Output the (x, y) coordinate of the center of the cell containing the given text.  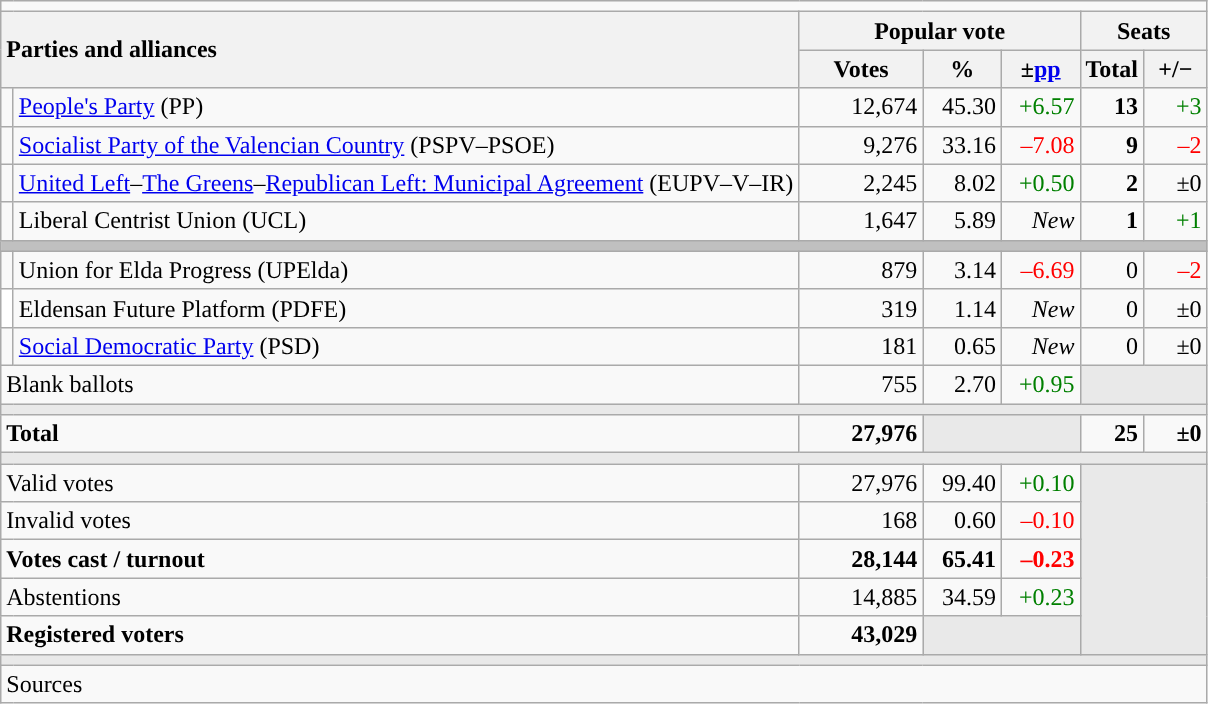
33.16 (962, 145)
9 (1112, 145)
3.14 (962, 270)
Invalid votes (400, 521)
2 (1112, 183)
0.60 (962, 521)
Abstentions (400, 597)
181 (861, 346)
Socialist Party of the Valencian Country (PSPV–PSOE) (406, 145)
14,885 (861, 597)
% (962, 69)
Seats (1144, 31)
5.89 (962, 221)
1 (1112, 221)
8.02 (962, 183)
–0.10 (1040, 521)
1,647 (861, 221)
755 (861, 384)
Parties and alliances (400, 50)
65.41 (962, 559)
99.40 (962, 483)
+0.23 (1040, 597)
34.59 (962, 597)
+0.50 (1040, 183)
United Left–The Greens–Republican Left: Municipal Agreement (EUPV–V–IR) (406, 183)
13 (1112, 107)
Blank ballots (400, 384)
Eldensan Future Platform (PDFE) (406, 308)
Union for Elda Progress (UPElda) (406, 270)
+0.10 (1040, 483)
People's Party (PP) (406, 107)
28,144 (861, 559)
45.30 (962, 107)
2.70 (962, 384)
1.14 (962, 308)
0.65 (962, 346)
Registered voters (400, 635)
12,674 (861, 107)
Votes cast / turnout (400, 559)
43,029 (861, 635)
Sources (604, 684)
25 (1112, 434)
Votes (861, 69)
168 (861, 521)
+3 (1176, 107)
Popular vote (940, 31)
±pp (1040, 69)
+0.95 (1040, 384)
Social Democratic Party (PSD) (406, 346)
–7.08 (1040, 145)
9,276 (861, 145)
319 (861, 308)
–0.23 (1040, 559)
Liberal Centrist Union (UCL) (406, 221)
+/− (1176, 69)
Valid votes (400, 483)
+6.57 (1040, 107)
+1 (1176, 221)
879 (861, 270)
2,245 (861, 183)
–6.69 (1040, 270)
